For the text-containing cell, return its midpoint in [X, Y] coordinate format. 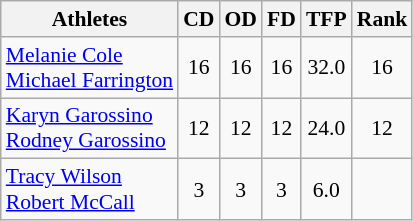
Melanie ColeMichael Farrington [90, 68]
Rank [382, 19]
Karyn GarossinoRodney Garossino [90, 128]
Tracy WilsonRobert McCall [90, 190]
TFP [326, 19]
6.0 [326, 190]
32.0 [326, 68]
FD [282, 19]
Athletes [90, 19]
CD [198, 19]
OD [240, 19]
24.0 [326, 128]
